Return the (X, Y) coordinate for the center point of the cell that contains the specified text.  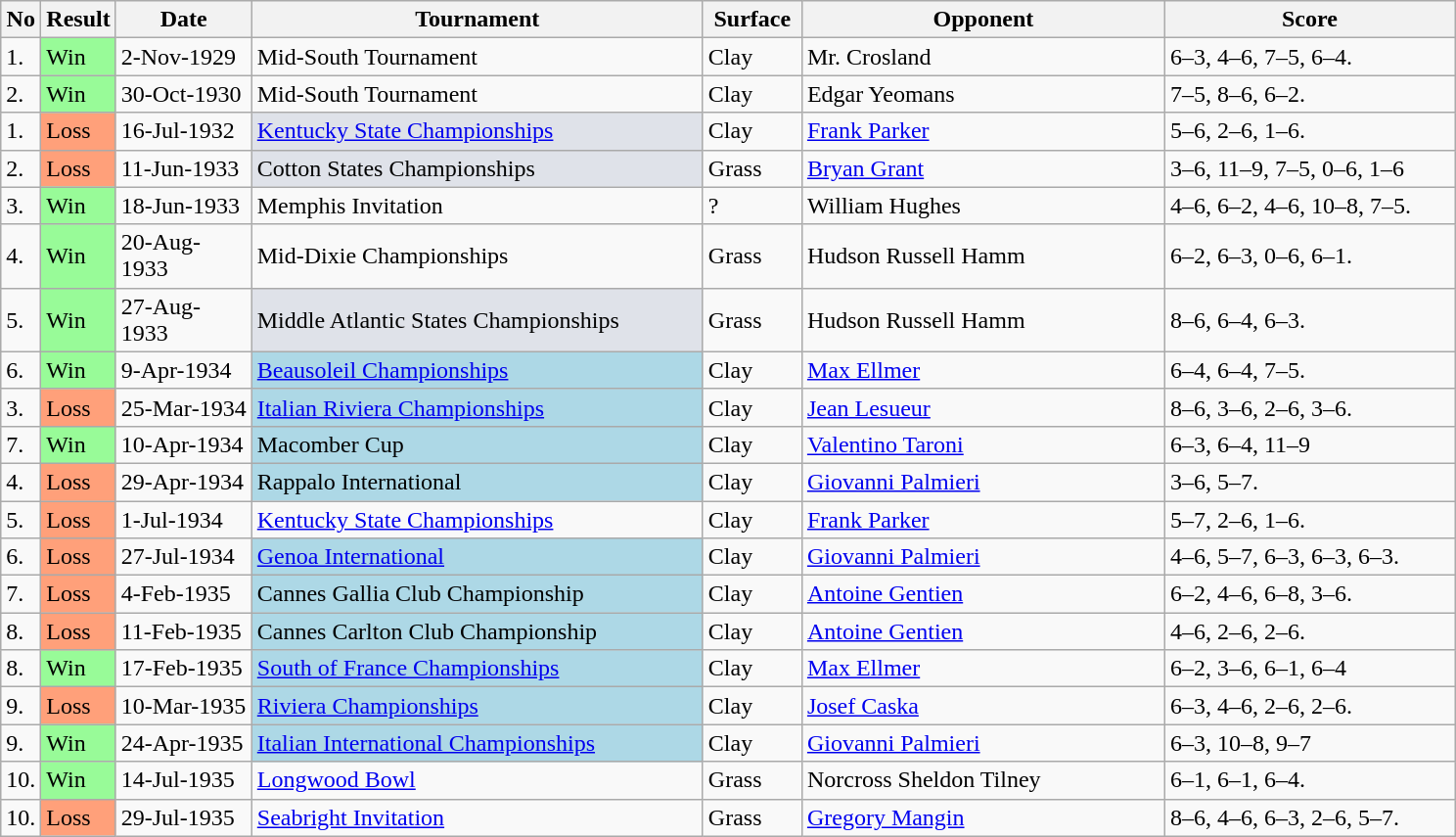
Memphis Invitation (478, 206)
Surface (751, 20)
Result (78, 20)
6–1, 6–1, 6–4. (1309, 780)
Cannes Carlton Club Championship (478, 631)
Opponent (982, 20)
4‑Feb‑1935 (184, 594)
6–2, 3–6, 6–1, 6–4 (1309, 669)
5–6, 2–6, 1–6. (1309, 131)
11-Feb-1935 (184, 631)
29-Jul-1935 (184, 817)
3–6, 5–7. (1309, 482)
20-Aug-1933 (184, 256)
10-Apr-1934 (184, 444)
6–3, 4–6, 2–6, 2–6. (1309, 706)
Mid-Dixie Championships (478, 256)
Italian International Championships (478, 743)
11‑Jun‑1933 (184, 168)
6–2, 6–3, 0–6, 6–1. (1309, 256)
5–7, 2–6, 1–6. (1309, 520)
Josef Caska (982, 706)
Bryan Grant (982, 168)
27-Aug-1933 (184, 319)
6–4, 6–4, 7–5. (1309, 370)
Valentino Taroni (982, 444)
Cotton States Championships (478, 168)
Seabright Invitation (478, 817)
8–6, 6–4, 6–3. (1309, 319)
No (22, 20)
9-Apr-1934 (184, 370)
? (751, 206)
Genoa International (478, 557)
Riviera Championships (478, 706)
29‑Apr‑1934 (184, 482)
6–3, 6–4, 11–9 (1309, 444)
17-Feb-1935 (184, 669)
6–3, 10–8, 9–7 (1309, 743)
6–2, 4–6, 6–8, 3–6. (1309, 594)
18-Jun-1933 (184, 206)
Score (1309, 20)
4–6, 2–6, 2–6. (1309, 631)
South of France Championships (478, 669)
14-Jul-1935 (184, 780)
8–6, 4–6, 6–3, 2–6, 5–7. (1309, 817)
1-Jul-1934 (184, 520)
4–6, 6–2, 4–6, 10–8, 7–5. (1309, 206)
Macomber Cup (478, 444)
7–5, 8–6, 6–2. (1309, 94)
Norcross Sheldon Tilney (982, 780)
Gregory Mangin (982, 817)
30-Oct-1930 (184, 94)
Middle Atlantic States Championships (478, 319)
Longwood Bowl (478, 780)
27‑Jul‑1934 (184, 557)
Mr. Crosland (982, 57)
Beausoleil Championships (478, 370)
William Hughes (982, 206)
6–3, 4–6, 7–5, 6–4. (1309, 57)
Jean Lesueur (982, 407)
Tournament (478, 20)
10-Mar-1935 (184, 706)
16‑Jul‑1932 (184, 131)
4–6, 5–7, 6–3, 6–3, 6–3. (1309, 557)
24-Apr-1935 (184, 743)
Rappalo International (478, 482)
8–6, 3–6, 2–6, 3–6. (1309, 407)
25‑Mar‑1934 (184, 407)
Date (184, 20)
Italian Riviera Championships (478, 407)
Cannes Gallia Club Championship (478, 594)
2-Nov-1929 (184, 57)
Edgar Yeomans (982, 94)
3–6, 11–9, 7–5, 0–6, 1–6 (1309, 168)
